Determine the [x, y] coordinate at the center of the cell enclosing the given text.  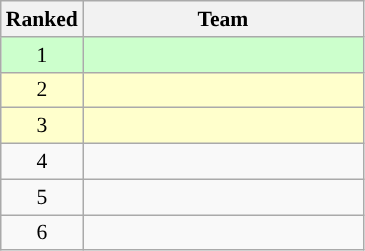
Ranked [42, 19]
5 [42, 197]
Team [223, 19]
1 [42, 55]
4 [42, 162]
6 [42, 233]
2 [42, 90]
3 [42, 126]
